Identify which cell holds the provided text, then report its (X, Y) central coordinate. 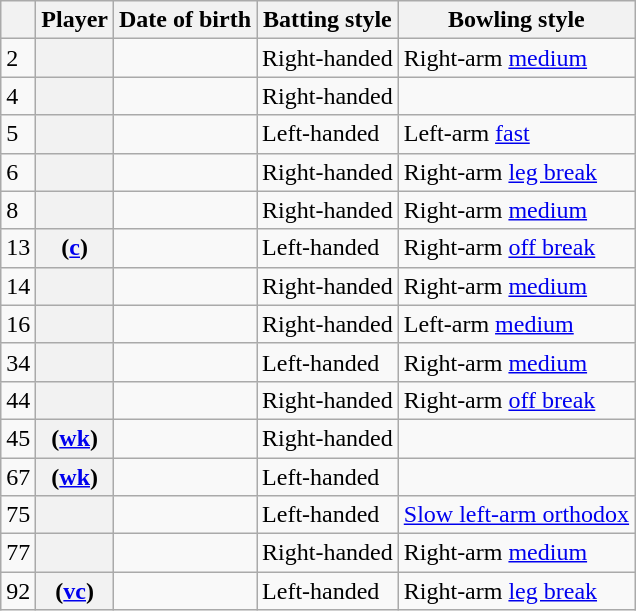
75 (18, 515)
Batting style (328, 20)
4 (18, 96)
5 (18, 134)
Slow left-arm orthodox (516, 515)
67 (18, 477)
45 (18, 438)
92 (18, 591)
Bowling style (516, 20)
16 (18, 324)
8 (18, 210)
6 (18, 172)
34 (18, 362)
Player (75, 20)
2 (18, 58)
Left-arm fast (516, 134)
Left-arm medium (516, 324)
44 (18, 400)
77 (18, 553)
13 (18, 248)
(vc) (75, 591)
(c) (75, 248)
14 (18, 286)
Date of birth (186, 20)
